Scan for the cell matching the given text and deliver its (X, Y) coordinate at center. 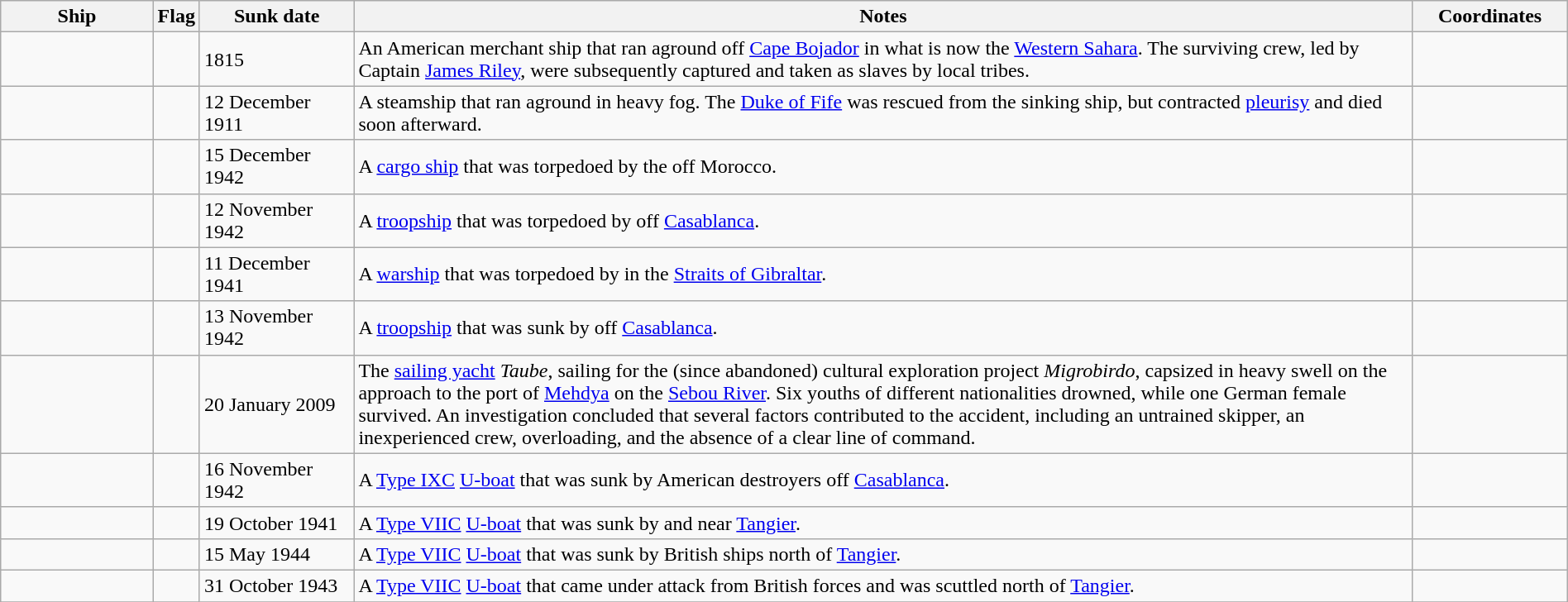
11 December 1941 (276, 275)
Coordinates (1490, 17)
A Type IXC U-boat that was sunk by American destroyers off Casablanca. (883, 480)
15 December 1942 (276, 167)
31 October 1943 (276, 585)
A troopship that was sunk by off Casablanca. (883, 327)
20 January 2009 (276, 404)
A Type VIIC U-boat that came under attack from British forces and was scuttled north of Tangier. (883, 585)
A steamship that ran aground in heavy fog. The Duke of Fife was rescued from the sinking ship, but contracted pleurisy and died soon afterward. (883, 112)
1815 (276, 60)
15 May 1944 (276, 554)
A warship that was torpedoed by in the Straits of Gibraltar. (883, 275)
A cargo ship that was torpedoed by the off Morocco. (883, 167)
A troopship that was torpedoed by off Casablanca. (883, 220)
Notes (883, 17)
A Type VIIC U-boat that was sunk by and near Tangier. (883, 523)
12 November 1942 (276, 220)
Ship (77, 17)
A Type VIIC U-boat that was sunk by British ships north of Tangier. (883, 554)
13 November 1942 (276, 327)
Sunk date (276, 17)
12 December 1911 (276, 112)
Flag (176, 17)
19 October 1941 (276, 523)
16 November 1942 (276, 480)
